Find where the given text appears and provide that cell's center as [x, y] coordinate. 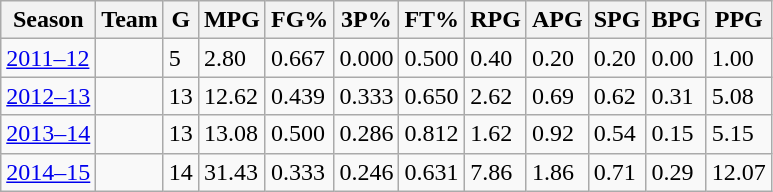
1.62 [496, 134]
2014–15 [48, 172]
1.86 [557, 172]
13.08 [232, 134]
0.631 [432, 172]
2.62 [496, 96]
0.667 [299, 58]
2.80 [232, 58]
Season [48, 20]
0.71 [617, 172]
Team [130, 20]
RPG [496, 20]
0.62 [617, 96]
MPG [232, 20]
0.650 [432, 96]
12.07 [738, 172]
SPG [617, 20]
3P% [366, 20]
BPG [676, 20]
0.31 [676, 96]
5 [180, 58]
14 [180, 172]
2011–12 [48, 58]
0.54 [617, 134]
5.08 [738, 96]
FG% [299, 20]
0.29 [676, 172]
2013–14 [48, 134]
0.000 [366, 58]
APG [557, 20]
0.00 [676, 58]
0.246 [366, 172]
1.00 [738, 58]
0.40 [496, 58]
2012–13 [48, 96]
0.69 [557, 96]
5.15 [738, 134]
G [180, 20]
12.62 [232, 96]
7.86 [496, 172]
0.812 [432, 134]
0.286 [366, 134]
31.43 [232, 172]
0.439 [299, 96]
FT% [432, 20]
0.92 [557, 134]
0.15 [676, 134]
PPG [738, 20]
